Search for the cell housing the specified text and yield its (x, y) center coordinate. 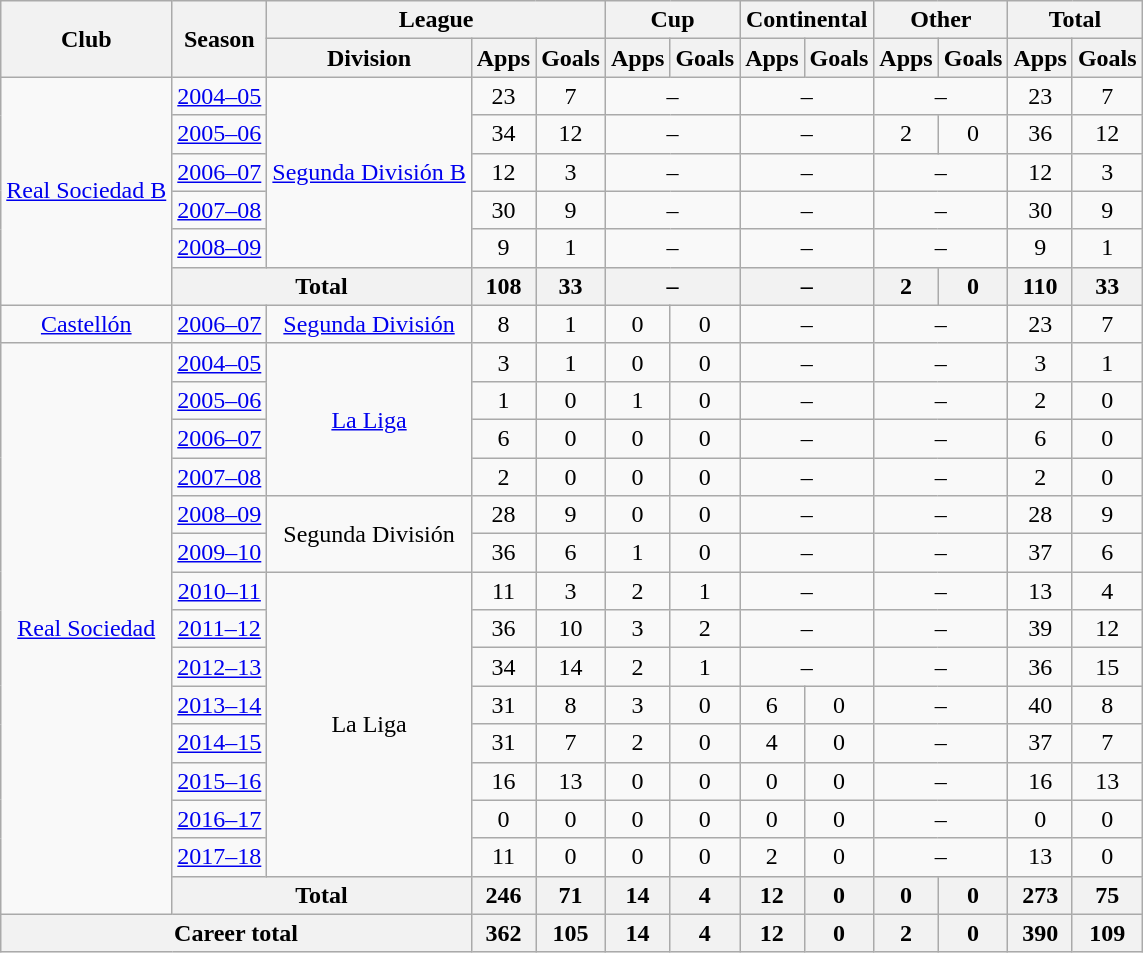
2012–13 (220, 667)
Continental (807, 20)
108 (503, 286)
110 (1040, 286)
Season (220, 39)
40 (1040, 705)
2011–12 (220, 629)
2013–14 (220, 705)
109 (1107, 933)
2017–18 (220, 857)
2014–15 (220, 743)
273 (1040, 895)
2010–11 (220, 591)
15 (1107, 667)
2015–16 (220, 781)
362 (503, 933)
71 (571, 895)
Other (941, 20)
Castellón (86, 324)
Division (369, 58)
Real Sociedad (86, 628)
Career total (236, 933)
Segunda División B (369, 172)
Cup (672, 20)
39 (1040, 629)
League (436, 20)
75 (1107, 895)
390 (1040, 933)
10 (571, 629)
2009–10 (220, 553)
105 (571, 933)
2016–17 (220, 819)
246 (503, 895)
Club (86, 39)
Real Sociedad B (86, 191)
